Extract the (x, y) coordinate from the center of the cell holding the provided text.  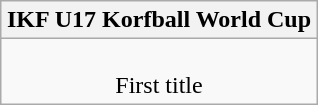
IKF U17 Korfball World Cup (158, 20)
First title (158, 72)
